Output the (x, y) coordinate of the center of the cell containing the given text.  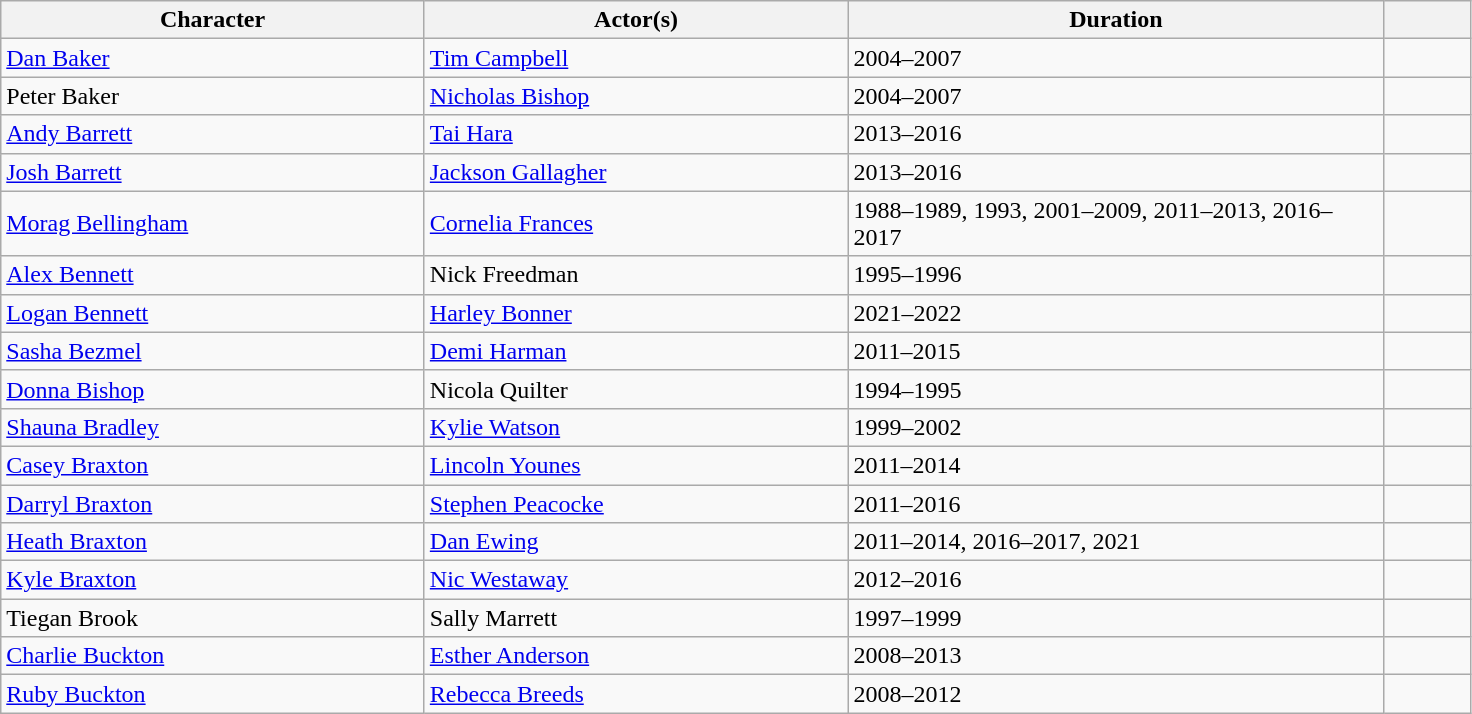
2008–2012 (1116, 694)
Nicola Quilter (636, 389)
1995–1996 (1116, 275)
Demi Harman (636, 351)
Ruby Buckton (213, 694)
Morag Bellingham (213, 224)
Kyle Braxton (213, 580)
Peter Baker (213, 96)
Tai Hara (636, 134)
Sasha Bezmel (213, 351)
Jackson Gallagher (636, 172)
Heath Braxton (213, 542)
Harley Bonner (636, 313)
Shauna Bradley (213, 427)
Logan Bennett (213, 313)
Duration (1116, 20)
Lincoln Younes (636, 465)
2011–2014, 2016–2017, 2021 (1116, 542)
Alex Bennett (213, 275)
Andy Barrett (213, 134)
1988–1989, 1993, 2001–2009, 2011–2013, 2016–2017 (1116, 224)
2011–2015 (1116, 351)
Cornelia Frances (636, 224)
Nick Freedman (636, 275)
1997–1999 (1116, 618)
2021–2022 (1116, 313)
2008–2013 (1116, 656)
1999–2002 (1116, 427)
Dan Ewing (636, 542)
Darryl Braxton (213, 503)
Stephen Peacocke (636, 503)
Sally Marrett (636, 618)
Actor(s) (636, 20)
Kylie Watson (636, 427)
Character (213, 20)
Charlie Buckton (213, 656)
2011–2016 (1116, 503)
Nic Westaway (636, 580)
2012–2016 (1116, 580)
2011–2014 (1116, 465)
Donna Bishop (213, 389)
Esther Anderson (636, 656)
Nicholas Bishop (636, 96)
Tim Campbell (636, 58)
Dan Baker (213, 58)
Casey Braxton (213, 465)
Rebecca Breeds (636, 694)
Tiegan Brook (213, 618)
Josh Barrett (213, 172)
1994–1995 (1116, 389)
